Return (x, y) of the center of cell containing provided text 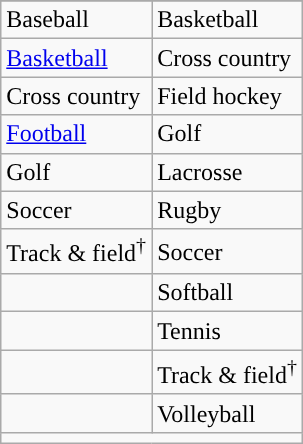
Softball (228, 293)
Lacrosse (228, 172)
Rugby (228, 210)
Volleyball (228, 413)
Tennis (228, 331)
Football (76, 134)
Baseball (76, 20)
Field hockey (228, 96)
